Provide the (X, Y) coordinate of the cell's center where the given text is located.  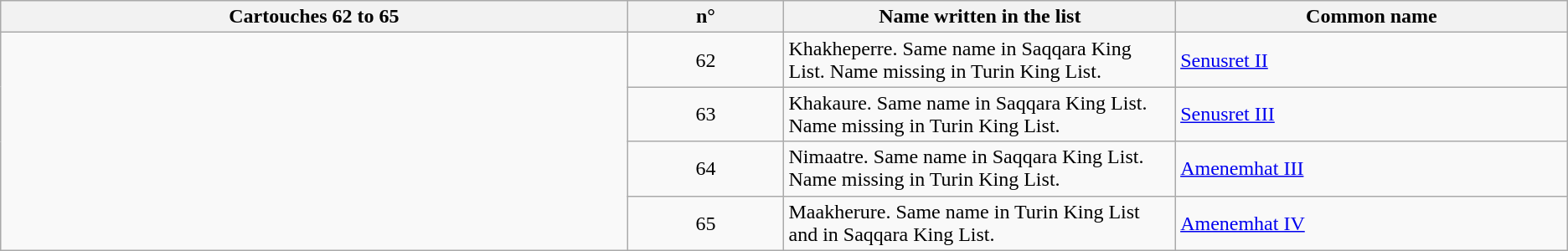
Khakheperre. Same name in Saqqara King List. Name missing in Turin King List. (980, 60)
n° (705, 17)
Nimaatre. Same name in Saqqara King List. Name missing in Turin King List. (980, 169)
Maakherure. Same name in Turin King List and in Saqqara King List. (980, 223)
Amenemhat III (1372, 169)
Common name (1372, 17)
Amenemhat IV (1372, 223)
Senusret II (1372, 60)
64 (705, 169)
Cartouches 62 to 65 (314, 17)
Name written in the list (980, 17)
Khakaure. Same name in Saqqara King List. Name missing in Turin King List. (980, 114)
62 (705, 60)
Senusret III (1372, 114)
65 (705, 223)
63 (705, 114)
